For the text-containing cell, return its midpoint in [X, Y] coordinate format. 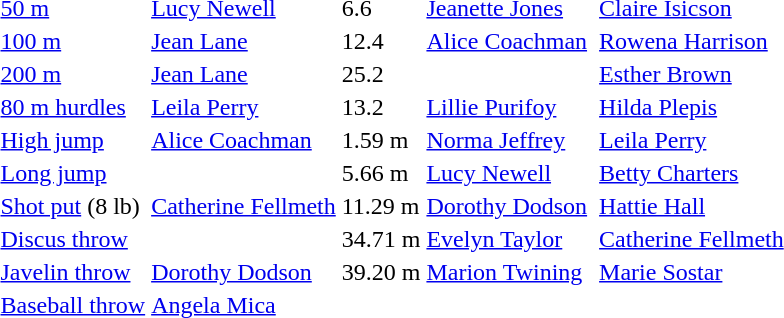
5.66 m [381, 173]
Lucy Newell [507, 173]
Lillie Purifoy [507, 107]
34.71 m [381, 239]
11.29 m [381, 206]
39.20 m [381, 272]
13.2 [381, 107]
Marion Twining [507, 272]
Leila Perry [244, 107]
Catherine Fellmeth [244, 206]
Evelyn Taylor [507, 239]
Norma Jeffrey [507, 140]
25.2 [381, 74]
1.59 m [381, 140]
12.4 [381, 41]
